Return the (x, y) coordinate for the center point of the cell that contains the specified text.  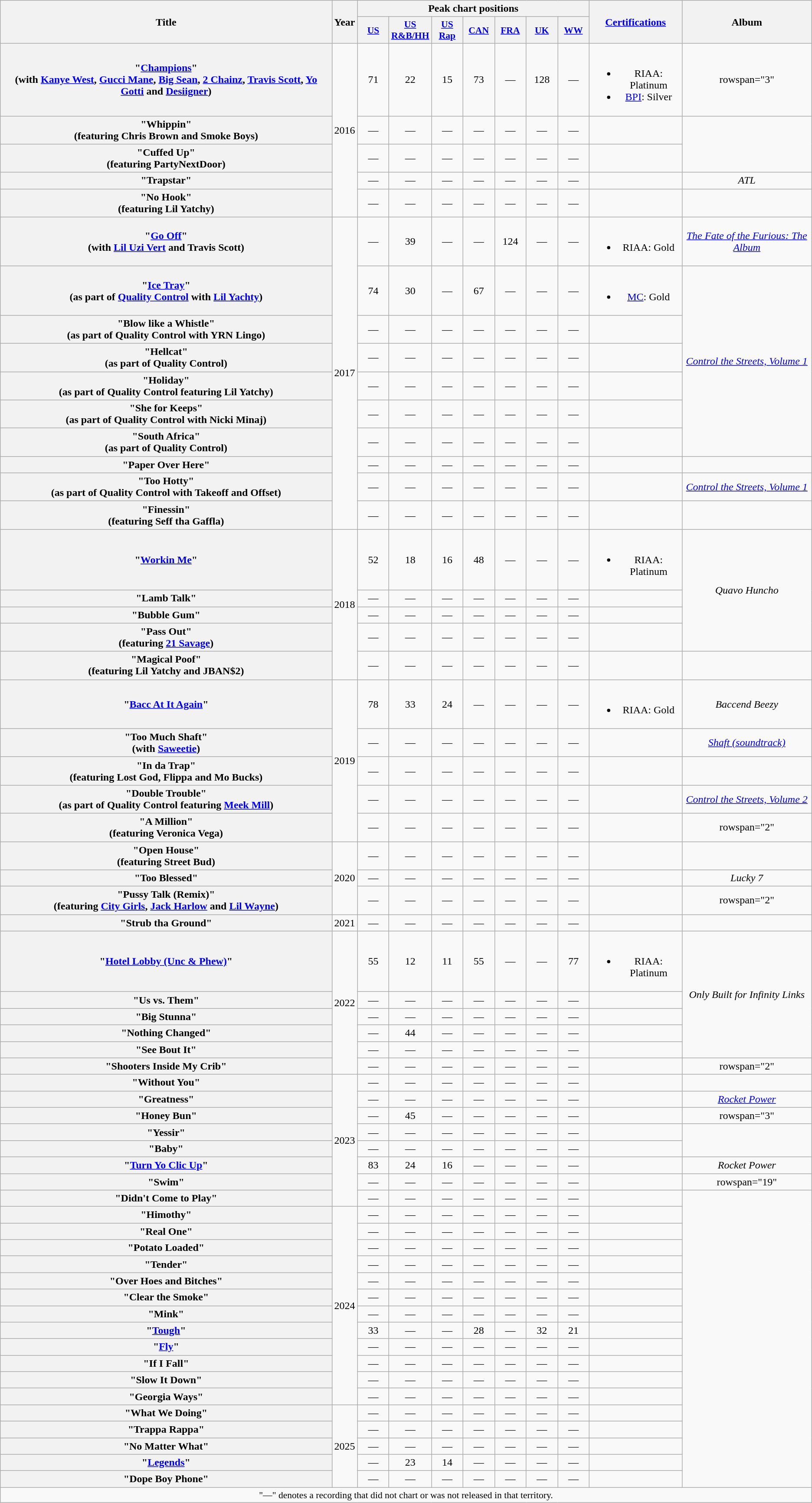
18 (410, 560)
"Blow like a Whistle"(as part of Quality Control with YRN Lingo) (166, 329)
12 (410, 962)
The Fate of the Furious: The Album (747, 241)
"Lamb Talk" (166, 598)
"Go Off"(with Lil Uzi Vert and Travis Scott) (166, 241)
23 (410, 1463)
Year (344, 22)
2020 (344, 878)
2025 (344, 1446)
"Honey Bun" (166, 1116)
"Bubble Gum" (166, 615)
"Workin Me" (166, 560)
124 (510, 241)
"Tough" (166, 1330)
USR&B/HH (410, 30)
"Fly" (166, 1347)
11 (447, 962)
Baccend Beezy (747, 704)
"Cuffed Up" (featuring PartyNextDoor) (166, 158)
28 (479, 1330)
"Strub tha Ground" (166, 923)
"Magical Poof" (featuring Lil Yatchy and JBAN$2) (166, 666)
"See Bout It" (166, 1050)
ATL (747, 180)
30 (410, 291)
"Open House" (featuring Street Bud) (166, 856)
"Holiday"(as part of Quality Control featuring Lil Yatchy) (166, 385)
"Pussy Talk (Remix)" (featuring City Girls, Jack Harlow and Lil Wayne) (166, 901)
"Too Blessed" (166, 878)
22 (410, 80)
"Champions"(with Kanye West, Gucci Mane, Big Sean, 2 Chainz, Travis Scott, Yo Gotti and Desiigner) (166, 80)
"What We Doing" (166, 1413)
"Baby" (166, 1149)
"Paper Over Here" (166, 465)
21 (573, 1330)
RIAA: PlatinumBPI: Silver (635, 80)
67 (479, 291)
"Didn't Come to Play" (166, 1198)
"Mink" (166, 1314)
"Us vs. Them" (166, 1000)
rowspan="19" (747, 1181)
"Hellcat"(as part of Quality Control) (166, 358)
Quavo Huncho (747, 590)
"No Matter What" (166, 1446)
Title (166, 22)
US (373, 30)
2023 (344, 1140)
"Georgia Ways" (166, 1396)
74 (373, 291)
"Over Hoes and Bitches" (166, 1281)
FRA (510, 30)
2024 (344, 1306)
"Pass Out" (featuring 21 Savage) (166, 637)
"She for Keeps"(as part of Quality Control with Nicki Minaj) (166, 414)
"In da Trap" (featuring Lost God, Flippa and Mo Bucks) (166, 771)
"Legends" (166, 1463)
Lucky 7 (747, 878)
"Nothing Changed" (166, 1033)
MC: Gold (635, 291)
"Himothy" (166, 1215)
15 (447, 80)
2016 (344, 130)
"Whippin" (featuring Chris Brown and Smoke Boys) (166, 130)
"Trapstar" (166, 180)
"Without You" (166, 1083)
CAN (479, 30)
"—" denotes a recording that did not chart or was not released in that territory. (406, 1495)
52 (373, 560)
71 (373, 80)
14 (447, 1463)
"Real One" (166, 1231)
Peak chart positions (473, 9)
"Turn Yo Clic Up" (166, 1165)
44 (410, 1033)
"Swim" (166, 1181)
"Bacc At It Again" (166, 704)
"Greatness" (166, 1099)
2018 (344, 604)
"Yessir" (166, 1132)
WW (573, 30)
2021 (344, 923)
"Trappa Rappa" (166, 1429)
48 (479, 560)
"Too Much Shaft" (with Saweetie) (166, 743)
77 (573, 962)
"Potato Loaded" (166, 1248)
"Tender" (166, 1264)
2019 (344, 760)
78 (373, 704)
"Hotel Lobby (Unc & Phew)" (166, 962)
"Big Stunna" (166, 1017)
"South Africa"(as part of Quality Control) (166, 443)
"Slow It Down" (166, 1380)
"Finessin" (featuring Seff tha Gaffla) (166, 515)
"A Million" (featuring Veronica Vega) (166, 827)
UK (542, 30)
"Too Hotty"(as part of Quality Control with Takeoff and Offset) (166, 487)
Album (747, 22)
128 (542, 80)
"Shooters Inside My Crib" (166, 1066)
"No Hook" (featuring Lil Yatchy) (166, 203)
2017 (344, 373)
"Dope Boy Phone" (166, 1479)
"If I Fall" (166, 1363)
Only Built for Infinity Links (747, 994)
"Clear the Smoke" (166, 1297)
39 (410, 241)
45 (410, 1116)
Certifications (635, 22)
32 (542, 1330)
Shaft (soundtrack) (747, 743)
"Ice Tray"(as part of Quality Control with Lil Yachty) (166, 291)
83 (373, 1165)
73 (479, 80)
Control the Streets, Volume 2 (747, 799)
2022 (344, 1003)
"Double Trouble"(as part of Quality Control featuring Meek Mill) (166, 799)
USRap (447, 30)
